Detect which cell encompasses the target text, then output its [X, Y] center coordinate. 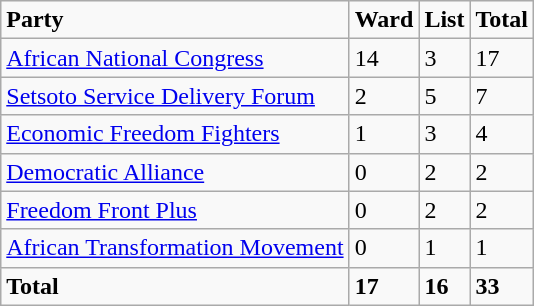
List [444, 20]
African Transformation Movement [175, 248]
5 [444, 96]
Democratic Alliance [175, 172]
33 [502, 286]
Economic Freedom Fighters [175, 134]
7 [502, 96]
16 [444, 286]
14 [384, 58]
African National Congress [175, 58]
Party [175, 20]
Setsoto Service Delivery Forum [175, 96]
Ward [384, 20]
Freedom Front Plus [175, 210]
4 [502, 134]
